Provide the (x, y) coordinate of the cell's center where the given text is located.  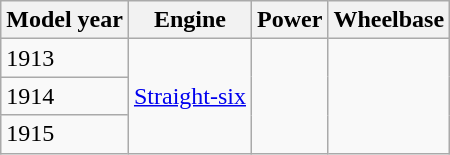
Model year (65, 20)
Power (290, 20)
1914 (65, 96)
Straight-six (190, 96)
Engine (190, 20)
Wheelbase (389, 20)
1913 (65, 58)
1915 (65, 134)
